Locate the cell with the specified text and output its (X, Y) center coordinate. 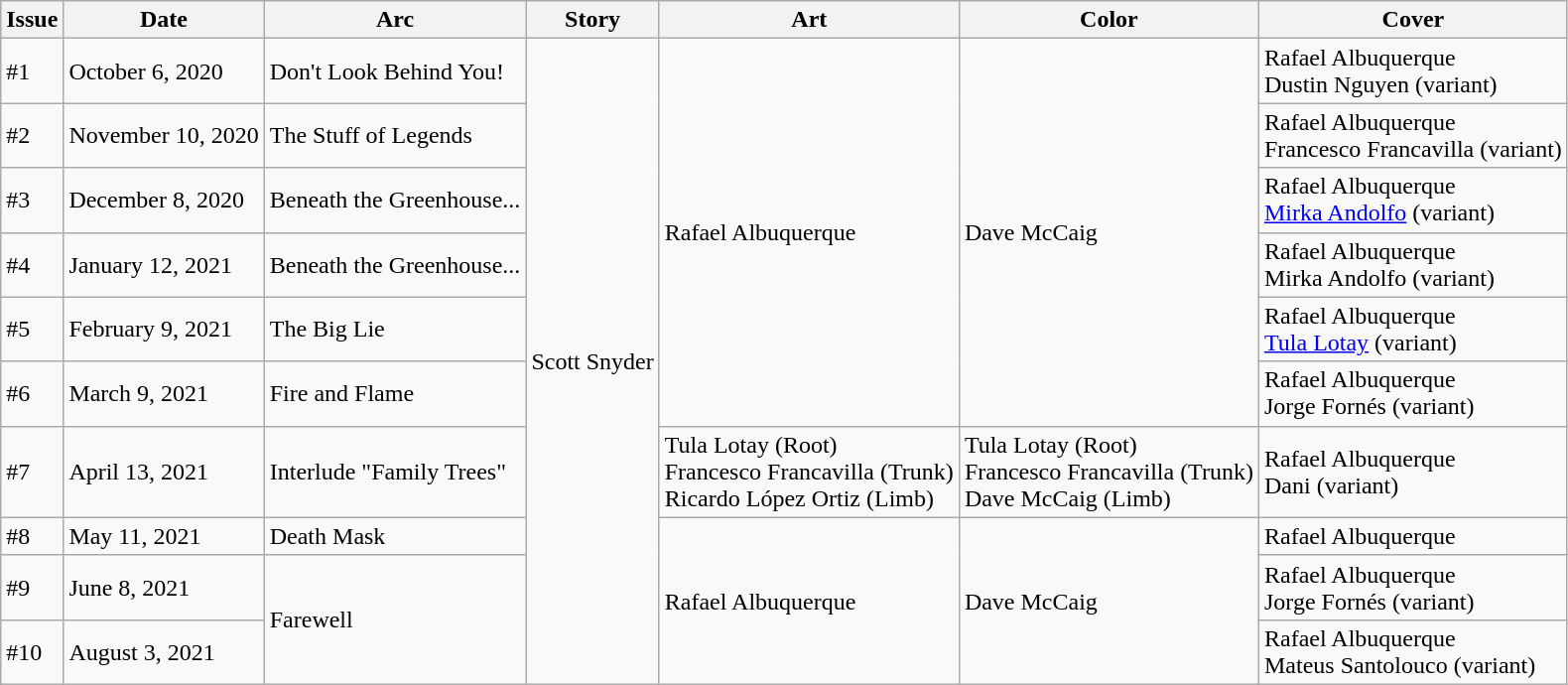
#9 (32, 588)
#4 (32, 264)
October 6, 2020 (164, 71)
#3 (32, 201)
Tula Lotay (Root) Francesco Francavilla (Trunk) Dave McCaig (Limb) (1109, 472)
June 8, 2021 (164, 588)
Rafael Albuquerque Tula Lotay (variant) (1413, 330)
Cover (1413, 20)
Story (592, 20)
The Stuff of Legends (395, 135)
#10 (32, 651)
Fire and Flame (395, 393)
Color (1109, 20)
Tula Lotay (Root) Francesco Francavilla (Trunk) Ricardo López Ortiz (Limb) (809, 472)
Rafael Albuquerque Francesco Francavilla (variant) (1413, 135)
Death Mask (395, 536)
Scott Snyder (592, 361)
January 12, 2021 (164, 264)
Rafael Albuquerque Dani (variant) (1413, 472)
#1 (32, 71)
Interlude "Family Trees" (395, 472)
November 10, 2020 (164, 135)
Arc (395, 20)
May 11, 2021 (164, 536)
#7 (32, 472)
#2 (32, 135)
#8 (32, 536)
Date (164, 20)
The Big Lie (395, 330)
August 3, 2021 (164, 651)
Issue (32, 20)
February 9, 2021 (164, 330)
Rafael Albuquerque Mateus Santolouco (variant) (1413, 651)
Rafael Albuquerque Dustin Nguyen (variant) (1413, 71)
April 13, 2021 (164, 472)
March 9, 2021 (164, 393)
#6 (32, 393)
Don't Look Behind You! (395, 71)
Art (809, 20)
#5 (32, 330)
Farewell (395, 619)
December 8, 2020 (164, 201)
